Capture the cell that displays the provided text and extract its (x, y) central coordinate. 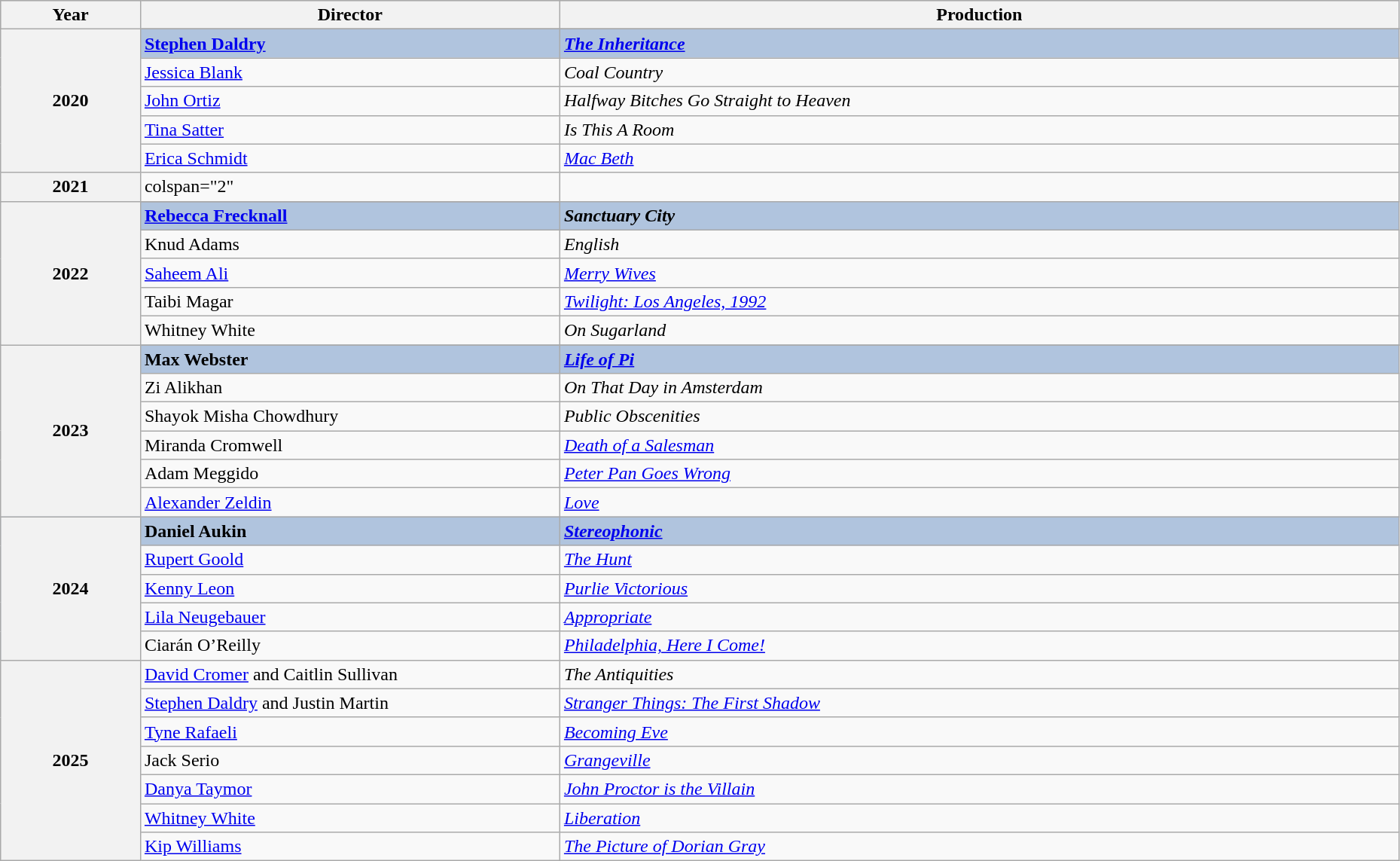
Coal Country (979, 72)
David Cromer and Caitlin Sullivan (349, 674)
John Ortiz (349, 101)
Kenny Leon (349, 588)
Grangeville (979, 760)
Tina Satter (349, 130)
Alexander Zeldin (349, 502)
Liberation (979, 817)
Rebecca Frecknall (349, 215)
2023 (71, 431)
Erica Schmidt (349, 158)
Jack Serio (349, 760)
Love (979, 502)
Stephen Daldry and Justin Martin (349, 703)
Appropriate (979, 617)
Is This A Room (979, 130)
2021 (71, 187)
Rupert Goold (349, 560)
The Picture of Dorian Gray (979, 847)
Purlie Victorious (979, 588)
Stranger Things: The First Shadow (979, 703)
Year (71, 15)
The Hunt (979, 560)
Death of a Salesman (979, 445)
Adam Meggido (349, 474)
Max Webster (349, 359)
colspan="2" (349, 187)
Ciarán O’Reilly (349, 646)
Peter Pan Goes Wrong (979, 474)
The Inheritance (979, 44)
2022 (71, 273)
Taibi Magar (349, 301)
Director (349, 15)
Jessica Blank (349, 72)
Knud Adams (349, 244)
Daniel Aukin (349, 531)
Miranda Cromwell (349, 445)
2020 (71, 101)
Shayok Misha Chowdhury (349, 417)
Life of Pi (979, 359)
Kip Williams (349, 847)
Tyne Rafaeli (349, 731)
Sanctuary City (979, 215)
Merry Wives (979, 273)
2024 (71, 588)
English (979, 244)
Twilight: Los Angeles, 1992 (979, 301)
Production (979, 15)
Stereophonic (979, 531)
Public Obscenities (979, 417)
Stephen Daldry (349, 44)
Lila Neugebauer (349, 617)
Becoming Eve (979, 731)
Zi Alikhan (349, 388)
On Sugarland (979, 330)
Mac Beth (979, 158)
Philadelphia, Here I Come! (979, 646)
Halfway Bitches Go Straight to Heaven (979, 101)
John Proctor is the Villain (979, 789)
Saheem Ali (349, 273)
Danya Taymor (349, 789)
The Antiquities (979, 674)
On That Day in Amsterdam (979, 388)
2025 (71, 760)
